From the cell containing the given text, extract its center point as [X, Y] coordinate. 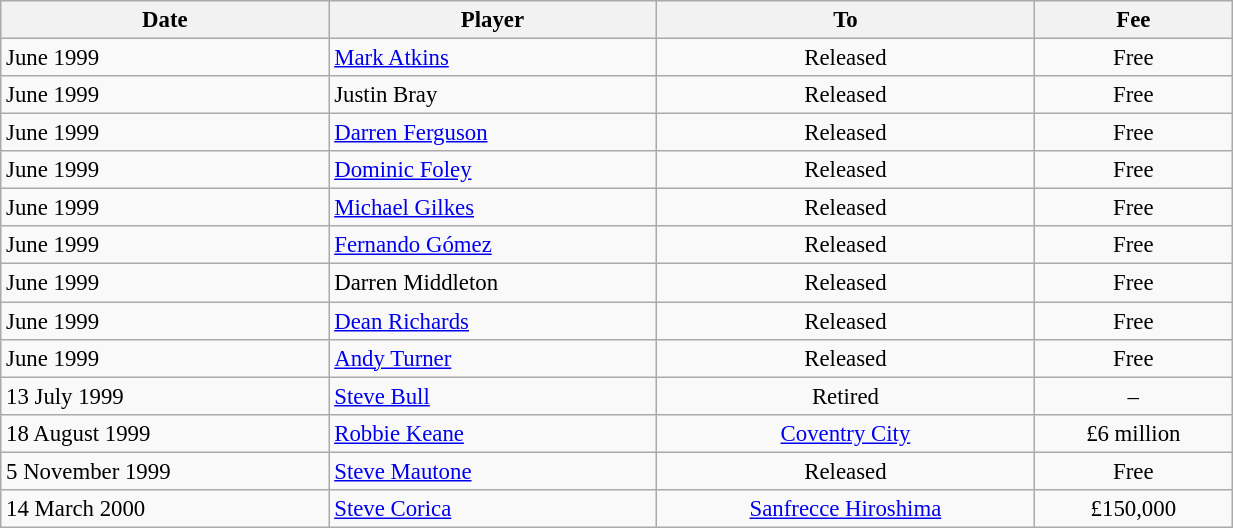
Michael Gilkes [492, 208]
Retired [846, 396]
Darren Middleton [492, 283]
£6 million [1134, 433]
Mark Atkins [492, 58]
– [1134, 396]
18 August 1999 [165, 433]
Justin Bray [492, 95]
Coventry City [846, 433]
5 November 1999 [165, 471]
Steve Corica [492, 509]
14 March 2000 [165, 509]
Dean Richards [492, 321]
Steve Bull [492, 396]
Fee [1134, 20]
Date [165, 20]
£150,000 [1134, 509]
13 July 1999 [165, 396]
Andy Turner [492, 358]
Robbie Keane [492, 433]
Fernando Gómez [492, 245]
Steve Mautone [492, 471]
Darren Ferguson [492, 133]
To [846, 20]
Player [492, 20]
Sanfrecce Hiroshima [846, 509]
Dominic Foley [492, 170]
